Extract the (X, Y) coordinate from the center of the cell holding the provided text.  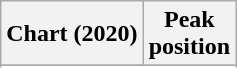
Chart (2020) (72, 34)
Peakposition (189, 34)
